Search for the cell housing the specified text and yield its (X, Y) center coordinate. 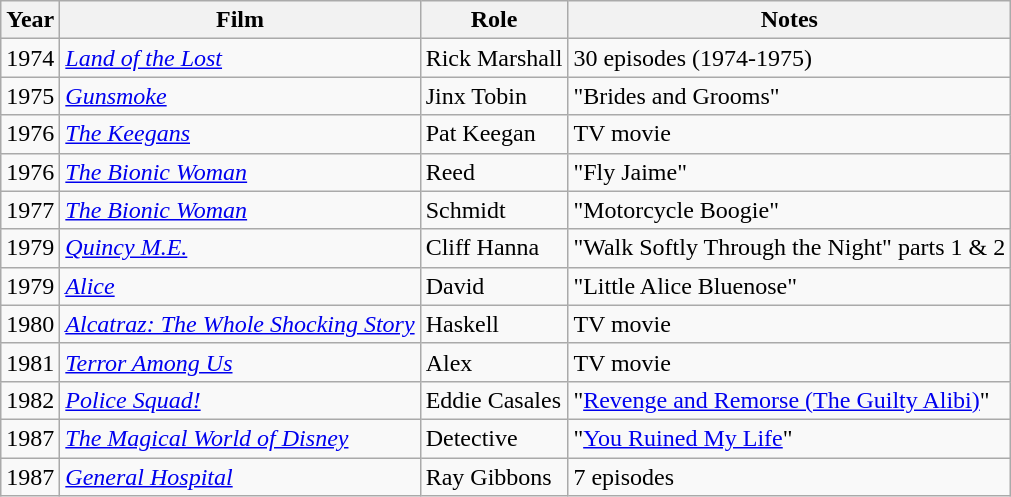
"Fly Jaime" (790, 172)
Detective (494, 438)
Land of the Lost (240, 58)
Haskell (494, 324)
Year (30, 20)
Film (240, 20)
"Motorcycle Boogie" (790, 210)
1981 (30, 362)
Cliff Hanna (494, 248)
Eddie Casales (494, 400)
Terror Among Us (240, 362)
"Walk Softly Through the Night" parts 1 & 2 (790, 248)
Alice (240, 286)
Ray Gibbons (494, 477)
Reed (494, 172)
1980 (30, 324)
The Keegans (240, 134)
"You Ruined My Life" (790, 438)
"Brides and Grooms" (790, 96)
1982 (30, 400)
Alex (494, 362)
1974 (30, 58)
30 episodes (1974-1975) (790, 58)
Alcatraz: The Whole Shocking Story (240, 324)
Role (494, 20)
Quincy M.E. (240, 248)
The Magical World of Disney (240, 438)
7 episodes (790, 477)
Jinx Tobin (494, 96)
1977 (30, 210)
David (494, 286)
"Little Alice Bluenose" (790, 286)
Rick Marshall (494, 58)
1975 (30, 96)
Schmidt (494, 210)
Notes (790, 20)
Police Squad! (240, 400)
Gunsmoke (240, 96)
"Revenge and Remorse (The Guilty Alibi)" (790, 400)
General Hospital (240, 477)
Pat Keegan (494, 134)
